Return the (x, y) coordinate for the center point of the cell that contains the specified text.  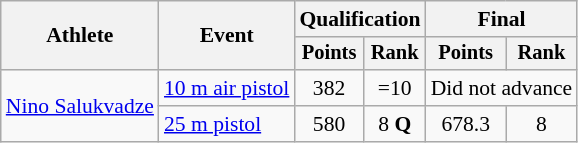
=10 (395, 88)
8 (542, 124)
25 m pistol (226, 124)
Event (226, 36)
580 (328, 124)
10 m air pistol (226, 88)
Qualification (360, 19)
Athlete (80, 36)
Did not advance (502, 88)
8 Q (395, 124)
Final (502, 19)
Nino Salukvadze (80, 106)
382 (328, 88)
678.3 (466, 124)
